Return the (x, y) coordinate for the center point of the cell that contains the specified text.  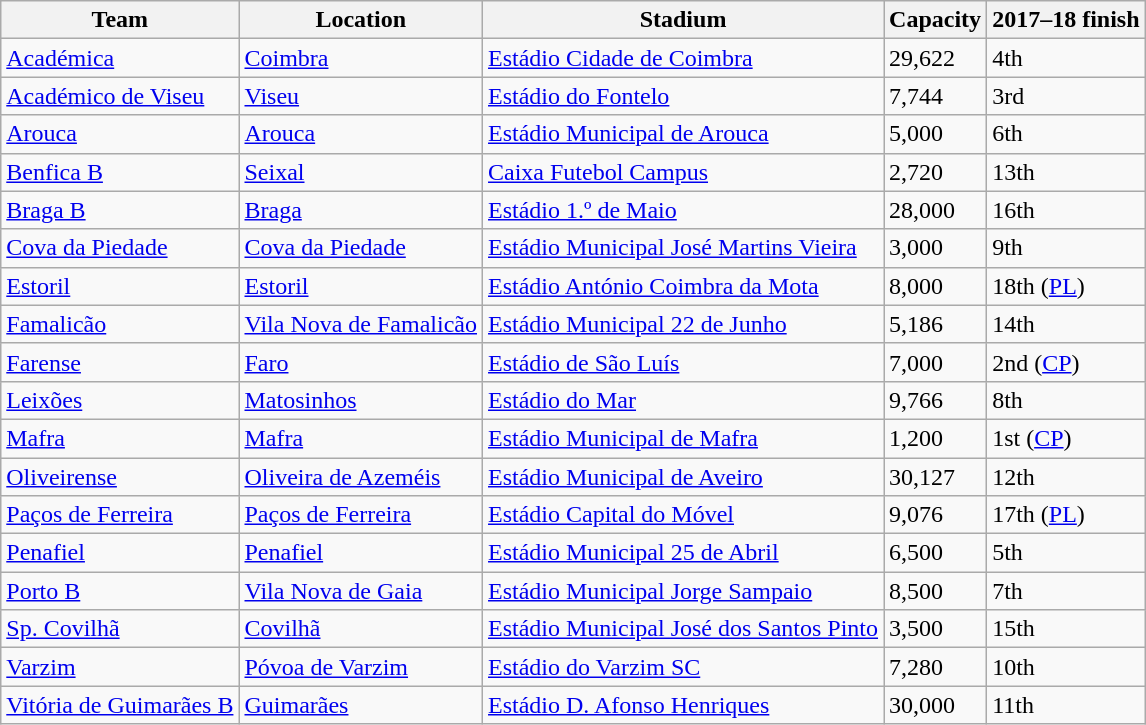
6,500 (936, 553)
Estádio Capital do Móvel (684, 515)
Póvoa de Varzim (361, 667)
7th (1066, 591)
7,000 (936, 362)
1st (CP) (1066, 438)
15th (1066, 629)
Vila Nova de Famalicão (361, 324)
Porto B (120, 591)
11th (1066, 705)
18th (PL) (1066, 286)
29,622 (936, 58)
30,000 (936, 705)
Estádio António Coimbra da Mota (684, 286)
28,000 (936, 210)
Varzim (120, 667)
2017–18 finish (1066, 20)
Braga (361, 210)
Estádio Municipal 25 de Abril (684, 553)
Estádio do Varzim SC (684, 667)
2,720 (936, 172)
16th (1066, 210)
Vitória de Guimarães B (120, 705)
Vila Nova de Gaia (361, 591)
10th (1066, 667)
Estádio Municipal 22 de Junho (684, 324)
Location (361, 20)
Estádio de São Luís (684, 362)
Stadium (684, 20)
Estádio Municipal José Martins Vieira (684, 248)
17th (PL) (1066, 515)
Académico de Viseu (120, 96)
5,186 (936, 324)
Viseu (361, 96)
7,744 (936, 96)
2nd (CP) (1066, 362)
Matosinhos (361, 400)
Oliveira de Azeméis (361, 477)
Oliveirense (120, 477)
Estádio Municipal de Aveiro (684, 477)
30,127 (936, 477)
Estádio do Mar (684, 400)
Faro (361, 362)
Leixões (120, 400)
Estádio Cidade de Coimbra (684, 58)
Estádio D. Afonso Henriques (684, 705)
Caixa Futebol Campus (684, 172)
Covilhã (361, 629)
12th (1066, 477)
Capacity (936, 20)
6th (1066, 134)
5,000 (936, 134)
Sp. Covilhã (120, 629)
3rd (1066, 96)
7,280 (936, 667)
Braga B (120, 210)
Team (120, 20)
Guimarães (361, 705)
Farense (120, 362)
Coimbra (361, 58)
Estádio Municipal de Arouca (684, 134)
Estádio 1.º de Maio (684, 210)
Estádio Municipal José dos Santos Pinto (684, 629)
Estádio Municipal Jorge Sampaio (684, 591)
8,500 (936, 591)
Estádio do Fontelo (684, 96)
Benfica B (120, 172)
3,000 (936, 248)
Seixal (361, 172)
Famalicão (120, 324)
14th (1066, 324)
Estádio Municipal de Mafra (684, 438)
Académica (120, 58)
5th (1066, 553)
8,000 (936, 286)
9,766 (936, 400)
13th (1066, 172)
8th (1066, 400)
3,500 (936, 629)
1,200 (936, 438)
9th (1066, 248)
4th (1066, 58)
9,076 (936, 515)
